For the text-containing cell, return its midpoint in [X, Y] coordinate format. 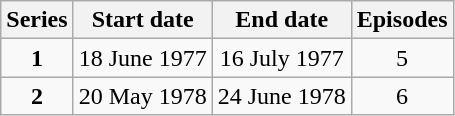
5 [402, 58]
Start date [142, 20]
16 July 1977 [282, 58]
Series [37, 20]
1 [37, 58]
Episodes [402, 20]
20 May 1978 [142, 96]
18 June 1977 [142, 58]
End date [282, 20]
2 [37, 96]
24 June 1978 [282, 96]
6 [402, 96]
